Search for the cell housing the specified text and yield its [x, y] center coordinate. 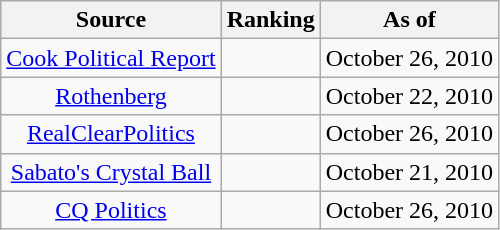
October 22, 2010 [409, 96]
October 21, 2010 [409, 172]
Rothenberg [111, 96]
CQ Politics [111, 210]
Sabato's Crystal Ball [111, 172]
As of [409, 20]
RealClearPolitics [111, 134]
Source [111, 20]
Cook Political Report [111, 58]
Ranking [270, 20]
